Extract the [x, y] coordinate from the center of the cell holding the provided text.  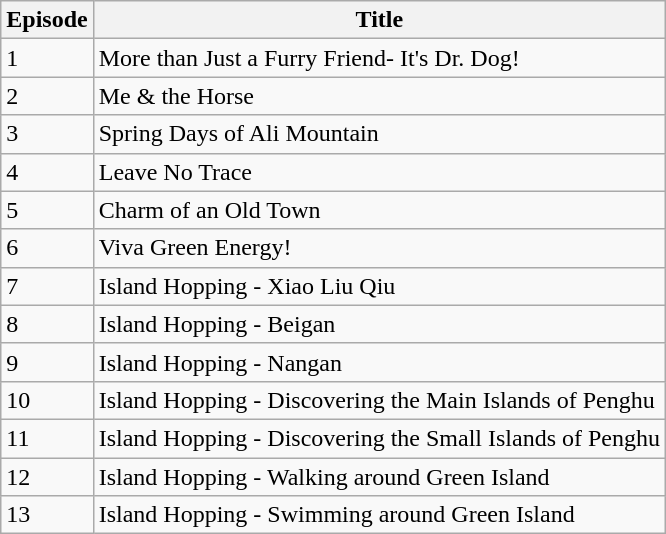
13 [47, 515]
4 [47, 172]
12 [47, 477]
11 [47, 438]
3 [47, 134]
Island Hopping - Swimming around Green Island [379, 515]
9 [47, 362]
Spring Days of Ali Mountain [379, 134]
Island Hopping - Discovering the Main Islands of Penghu [379, 400]
Leave No Trace [379, 172]
2 [47, 96]
Episode [47, 20]
Viva Green Energy! [379, 248]
Me & the Horse [379, 96]
7 [47, 286]
Charm of an Old Town [379, 210]
Title [379, 20]
1 [47, 58]
Island Hopping - Walking around Green Island [379, 477]
8 [47, 324]
5 [47, 210]
Island Hopping - Beigan [379, 324]
Island Hopping - Xiao Liu Qiu [379, 286]
6 [47, 248]
Island Hopping - Discovering the Small Islands of Penghu [379, 438]
More than Just a Furry Friend- It's Dr. Dog! [379, 58]
10 [47, 400]
Island Hopping - Nangan [379, 362]
